Output the (X, Y) coordinate of the center of the cell containing the given text.  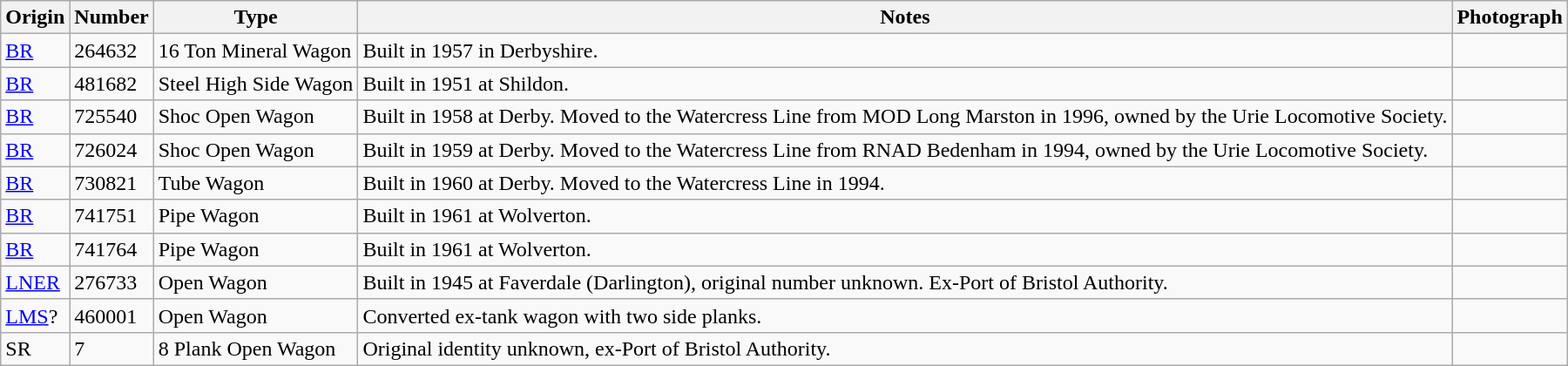
725540 (112, 117)
Converted ex-tank wagon with two side planks. (905, 315)
LNER (35, 282)
Built in 1959 at Derby. Moved to the Watercress Line from RNAD Bedenham in 1994, owned by the Urie Locomotive Society. (905, 150)
741751 (112, 216)
16 Ton Mineral Wagon (256, 51)
Built in 1945 at Faverdale (Darlington), original number unknown. Ex-Port of Bristol Authority. (905, 282)
Type (256, 17)
Built in 1960 at Derby. Moved to the Watercress Line in 1994. (905, 183)
Number (112, 17)
481682 (112, 84)
741764 (112, 249)
Tube Wagon (256, 183)
Photograph (1510, 17)
276733 (112, 282)
Built in 1957 in Derbyshire. (905, 51)
Built in 1951 at Shildon. (905, 84)
Built in 1958 at Derby. Moved to the Watercress Line from MOD Long Marston in 1996, owned by the Urie Locomotive Society. (905, 117)
SR (35, 349)
7 (112, 349)
8 Plank Open Wagon (256, 349)
264632 (112, 51)
LMS? (35, 315)
Steel High Side Wagon (256, 84)
Origin (35, 17)
Notes (905, 17)
730821 (112, 183)
460001 (112, 315)
726024 (112, 150)
Original identity unknown, ex-Port of Bristol Authority. (905, 349)
